Find where the given text appears and provide that cell's center as (X, Y) coordinate. 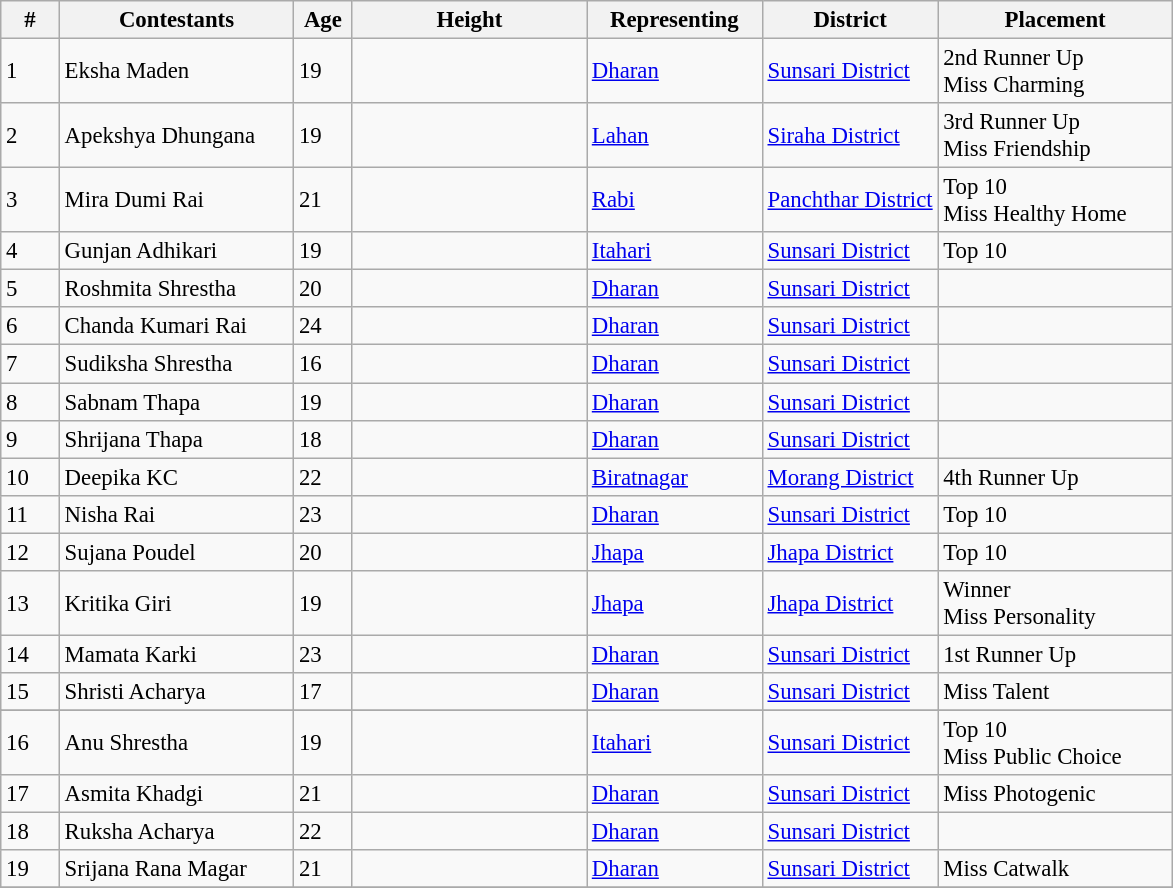
# (30, 20)
Winner Miss Personality (1055, 604)
Miss Catwalk (1055, 869)
2nd Runner Up Miss Charming (1055, 72)
8 (30, 402)
Top 10 Miss Healthy Home (1055, 200)
Height (469, 20)
Mira Dumi Rai (176, 200)
Ruksha Acharya (176, 832)
Rabi (674, 200)
Lahan (674, 136)
Siraha District (850, 136)
5 (30, 289)
District (850, 20)
Contestants (176, 20)
Panchthar District (850, 200)
Biratnagar (674, 477)
Sabnam Thapa (176, 402)
4 (30, 251)
Nisha Rai (176, 514)
Mamata Karki (176, 654)
Miss Photogenic (1055, 794)
Kritika Giri (176, 604)
24 (324, 327)
Sudiksha Shrestha (176, 364)
Deepika KC (176, 477)
Morang District (850, 477)
15 (30, 692)
12 (30, 552)
6 (30, 327)
Srijana Rana Magar (176, 869)
11 (30, 514)
Top 10 Miss Public Choice (1055, 742)
Age (324, 20)
Asmita Khadgi (176, 794)
Placement (1055, 20)
Chanda Kumari Rai (176, 327)
3 (30, 200)
13 (30, 604)
4th Runner Up (1055, 477)
Miss Talent (1055, 692)
1st Runner Up (1055, 654)
Representing (674, 20)
Apekshya Dhungana (176, 136)
Sujana Poudel (176, 552)
Gunjan Adhikari (176, 251)
3rd Runner Up Miss Friendship (1055, 136)
Shrijana Thapa (176, 439)
Anu Shrestha (176, 742)
Eksha Maden (176, 72)
1 (30, 72)
14 (30, 654)
9 (30, 439)
7 (30, 364)
Roshmita Shrestha (176, 289)
2 (30, 136)
Shristi Acharya (176, 692)
10 (30, 477)
